For the text-containing cell, return its midpoint in (x, y) coordinate format. 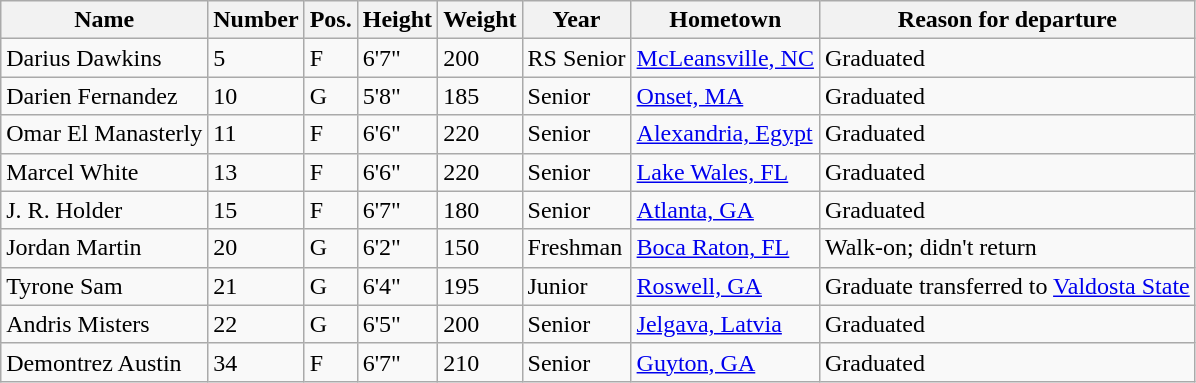
Weight (480, 20)
5'8" (397, 96)
Walk-on; didn't return (1007, 248)
Name (104, 20)
150 (480, 248)
21 (256, 286)
Marcel White (104, 172)
Lake Wales, FL (725, 172)
RS Senior (576, 58)
Guyton, GA (725, 362)
Omar El Manasterly (104, 134)
Year (576, 20)
Graduate transferred to Valdosta State (1007, 286)
Roswell, GA (725, 286)
Junior (576, 286)
Height (397, 20)
195 (480, 286)
6'5" (397, 324)
Hometown (725, 20)
McLeansville, NC (725, 58)
Onset, MA (725, 96)
13 (256, 172)
15 (256, 210)
Jordan Martin (104, 248)
Darius Dawkins (104, 58)
Andris Misters (104, 324)
Boca Raton, FL (725, 248)
Pos. (330, 20)
20 (256, 248)
Freshman (576, 248)
Darien Fernandez (104, 96)
6'2" (397, 248)
Tyrone Sam (104, 286)
22 (256, 324)
Jelgava, Latvia (725, 324)
10 (256, 96)
Atlanta, GA (725, 210)
Demontrez Austin (104, 362)
Number (256, 20)
34 (256, 362)
180 (480, 210)
Alexandria, Egypt (725, 134)
210 (480, 362)
5 (256, 58)
185 (480, 96)
11 (256, 134)
6'4" (397, 286)
J. R. Holder (104, 210)
Reason for departure (1007, 20)
